Locate the cell with the specified text and output its (X, Y) center coordinate. 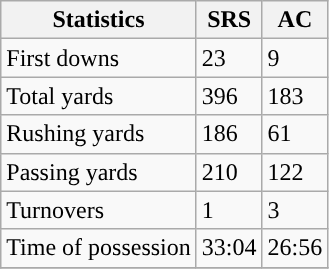
SRS (229, 20)
AC (295, 20)
23 (229, 58)
3 (295, 210)
Turnovers (99, 210)
122 (295, 172)
183 (295, 96)
210 (229, 172)
186 (229, 134)
33:04 (229, 248)
396 (229, 96)
First downs (99, 58)
Rushing yards (99, 134)
Statistics (99, 20)
61 (295, 134)
Passing yards (99, 172)
1 (229, 210)
Total yards (99, 96)
9 (295, 58)
26:56 (295, 248)
Time of possession (99, 248)
